Pinpoint the cell where the given text exists, returning its (X, Y) midpoint coordinate. 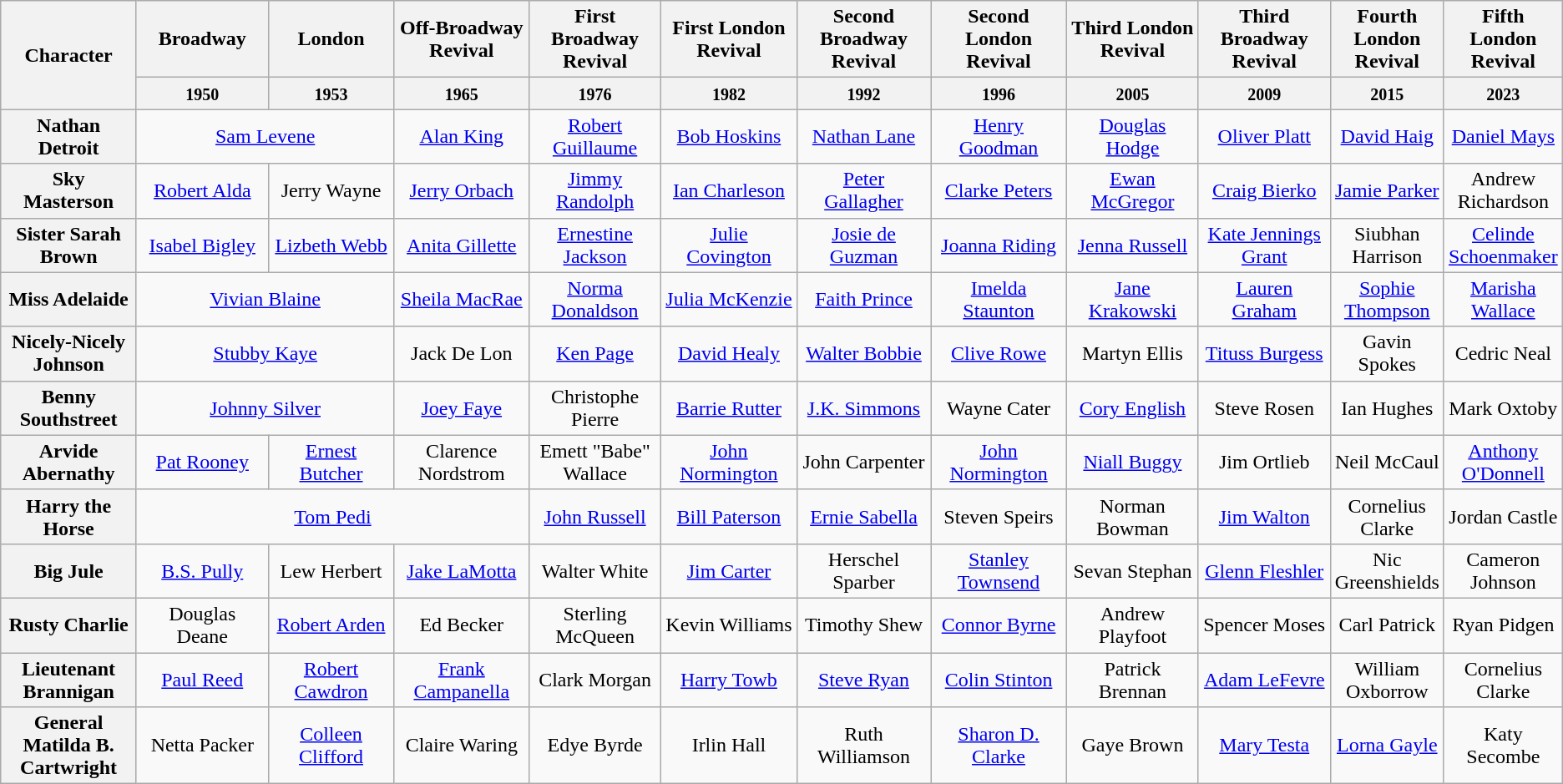
Gavin Spokes (1387, 354)
Imelda Staunton (999, 299)
Katy Secombe (1503, 746)
Anita Gillette (462, 245)
Norma Donaldson (595, 299)
Marisha Wallace (1503, 299)
Jamie Parker (1387, 190)
1965 (462, 94)
Ruth Williamson (863, 746)
B.S. Pully (202, 571)
Sam Levene (265, 137)
Ernie Sabella (863, 516)
2015 (1387, 94)
Timothy Shew (863, 625)
Harry the Horse (68, 516)
Lorna Gayle (1387, 746)
Jordan Castle (1503, 516)
Craig Bierko (1264, 190)
Alan King (462, 137)
Nathan Detroit (68, 137)
Ernest Butcher (331, 463)
Colleen Clifford (331, 746)
Connor Byrne (999, 625)
Sevan Stephan (1132, 571)
Off-Broadway Revival (462, 39)
Stubby Kaye (265, 354)
Julie Covington (730, 245)
Steven Speirs (999, 516)
Second London Revival (999, 39)
Josie de Guzman (863, 245)
Kevin Williams (730, 625)
Sophie Thompson (1387, 299)
Andrew Playfoot (1132, 625)
Emett "Babe" Wallace (595, 463)
Niall Buggy (1132, 463)
Clive Rowe (999, 354)
Sharon D. Clarke (999, 746)
David Healy (730, 354)
Ed Becker (462, 625)
Martyn Ellis (1132, 354)
Clarence Nordstrom (462, 463)
Steve Rosen (1264, 407)
David Haig (1387, 137)
Ewan McGregor (1132, 190)
1950 (202, 94)
Rusty Charlie (68, 625)
Lieutenant Brannigan (68, 680)
Netta Packer (202, 746)
Frank Campanella (462, 680)
Jake LaMotta (462, 571)
William Oxborrow (1387, 680)
1976 (595, 94)
John Russell (595, 516)
Second Broadway Revival (863, 39)
Faith Prince (863, 299)
Jack De Lon (462, 354)
Lew Herbert (331, 571)
Harry Towb (730, 680)
First London Revival (730, 39)
Carl Patrick (1387, 625)
Lauren Graham (1264, 299)
Jane Krakowski (1132, 299)
Patrick Brennan (1132, 680)
Siubhan Harrison (1387, 245)
Daniel Mays (1503, 137)
Neil McCaul (1387, 463)
Ian Hughes (1387, 407)
Kate Jennings Grant (1264, 245)
Oliver Platt (1264, 137)
Adam LeFevre (1264, 680)
Ian Charleson (730, 190)
Jimmy Randolph (595, 190)
Vivian Blaine (265, 299)
Wayne Cater (999, 407)
Anthony O'Donnell (1503, 463)
1982 (730, 94)
London (331, 39)
Clark Morgan (595, 680)
Douglas Deane (202, 625)
Cory English (1132, 407)
Joanna Riding (999, 245)
Bob Hoskins (730, 137)
Nicely-Nicely Johnson (68, 354)
1996 (999, 94)
Spencer Moses (1264, 625)
Walter White (595, 571)
Claire Waring (462, 746)
Jerry Orbach (462, 190)
Isabel Bigley (202, 245)
Ryan Pidgen (1503, 625)
Broadway (202, 39)
Jim Ortlieb (1264, 463)
Benny Southstreet (68, 407)
Character (68, 55)
Barrie Rutter (730, 407)
2005 (1132, 94)
2023 (1503, 94)
Peter Gallagher (863, 190)
Edye Byrde (595, 746)
Johnny Silver (265, 407)
Robert Cawdron (331, 680)
Jenna Russell (1132, 245)
Christophe Pierre (595, 407)
Sterling McQueen (595, 625)
Fourth London Revival (1387, 39)
Robert Alda (202, 190)
Colin Stinton (999, 680)
Jim Walton (1264, 516)
Jerry Wayne (331, 190)
Cameron Johnson (1503, 571)
Glenn Fleshler (1264, 571)
Bill Paterson (730, 516)
Norman Bowman (1132, 516)
General Matilda B. Cartwright (68, 746)
Irlin Hall (730, 746)
First Broadway Revival (595, 39)
Mark Oxtoby (1503, 407)
Henry Goodman (999, 137)
Sky Masterson (68, 190)
Ken Page (595, 354)
2009 (1264, 94)
1992 (863, 94)
Mary Testa (1264, 746)
Joey Faye (462, 407)
Douglas Hodge (1132, 137)
Pat Rooney (202, 463)
Nic Greenshields (1387, 571)
Robert Arden (331, 625)
J.K. Simmons (863, 407)
Herschel Sparber (863, 571)
Cedric Neal (1503, 354)
Robert Guillaume (595, 137)
John Carpenter (863, 463)
Third London Revival (1132, 39)
Tituss Burgess (1264, 354)
Arvide Abernathy (68, 463)
Sister Sarah Brown (68, 245)
Sheila MacRae (462, 299)
Miss Adelaide (68, 299)
Steve Ryan (863, 680)
1953 (331, 94)
Walter Bobbie (863, 354)
Tom Pedi (332, 516)
Stanley Townsend (999, 571)
Clarke Peters (999, 190)
Gaye Brown (1132, 746)
Fifth London Revival (1503, 39)
Lizbeth Webb (331, 245)
Andrew Richardson (1503, 190)
Big Jule (68, 571)
Celinde Schoenmaker (1503, 245)
Julia McKenzie (730, 299)
Paul Reed (202, 680)
Nathan Lane (863, 137)
Jim Carter (730, 571)
Ernestine Jackson (595, 245)
Third Broadway Revival (1264, 39)
